From the cell containing the given text, extract its center point as [x, y] coordinate. 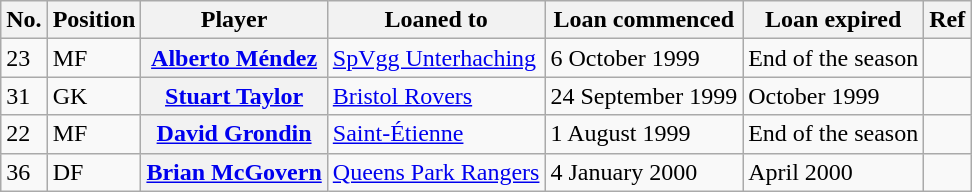
April 2000 [834, 172]
No. [24, 20]
October 1999 [834, 96]
SpVgg Unterhaching [436, 58]
Alberto Méndez [234, 58]
Loan expired [834, 20]
1 August 1999 [644, 134]
Brian McGovern [234, 172]
Player [234, 20]
Saint-Étienne [436, 134]
36 [24, 172]
23 [24, 58]
22 [24, 134]
DF [94, 172]
24 September 1999 [644, 96]
Bristol Rovers [436, 96]
David Grondin [234, 134]
GK [94, 96]
Position [94, 20]
6 October 1999 [644, 58]
Loan commenced [644, 20]
Ref [948, 20]
Loaned to [436, 20]
Stuart Taylor [234, 96]
4 January 2000 [644, 172]
Queens Park Rangers [436, 172]
31 [24, 96]
